Extract the (X, Y) coordinate from the center of the cell holding the provided text.  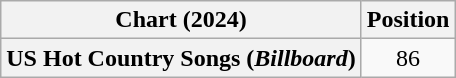
Chart (2024) (181, 20)
US Hot Country Songs (Billboard) (181, 58)
86 (408, 58)
Position (408, 20)
